Locate the cell with the specified text and output its (X, Y) center coordinate. 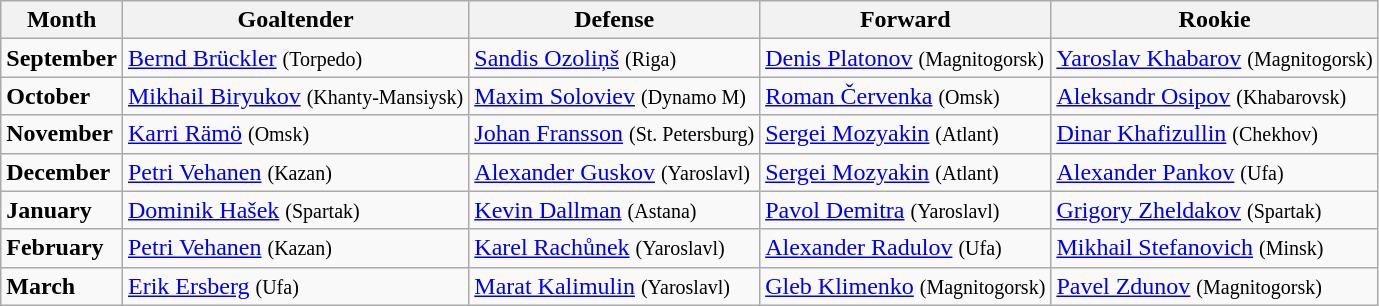
Johan Fransson (St. Petersburg) (614, 134)
Yaroslav Khabarov (Magnitogorsk) (1214, 58)
Marat Kalimulin (Yaroslavl) (614, 286)
Goaltender (295, 20)
December (62, 172)
Defense (614, 20)
Bernd Brückler (Torpedo) (295, 58)
Rookie (1214, 20)
February (62, 248)
Denis Platonov (Magnitogorsk) (906, 58)
Alexander Radulov (Ufa) (906, 248)
Month (62, 20)
Grigory Zheldakov (Spartak) (1214, 210)
September (62, 58)
Kevin Dallman (Astana) (614, 210)
January (62, 210)
Forward (906, 20)
March (62, 286)
Mikhail Stefanovich (Minsk) (1214, 248)
Karel Rachůnek (Yaroslavl) (614, 248)
Maxim Soloviev (Dynamo M) (614, 96)
October (62, 96)
Alexander Guskov (Yaroslavl) (614, 172)
Sandis Ozoliņš (Riga) (614, 58)
Gleb Klimenko (Magnitogorsk) (906, 286)
Pavel Zdunov (Magnitogorsk) (1214, 286)
Dinar Khafizullin (Chekhov) (1214, 134)
Dominik Hašek (Spartak) (295, 210)
Mikhail Biryukov (Khanty-Mansiysk) (295, 96)
Roman Červenka (Omsk) (906, 96)
Karri Rämö (Omsk) (295, 134)
November (62, 134)
Alexander Pankov (Ufa) (1214, 172)
Pavol Demitra (Yaroslavl) (906, 210)
Erik Ersberg (Ufa) (295, 286)
Aleksandr Osipov (Khabarovsk) (1214, 96)
